Pinpoint the cell where the given text exists, returning its (X, Y) midpoint coordinate. 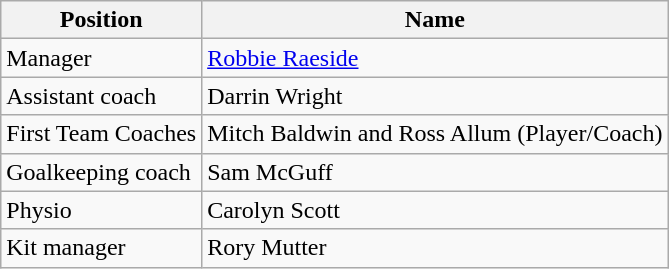
Position (102, 20)
Name (435, 20)
Sam McGuff (435, 172)
Carolyn Scott (435, 210)
Rory Mutter (435, 248)
First Team Coaches (102, 134)
Mitch Baldwin and Ross Allum (Player/Coach) (435, 134)
Kit manager (102, 248)
Robbie Raeside (435, 58)
Goalkeeping coach (102, 172)
Manager (102, 58)
Physio (102, 210)
Darrin Wright (435, 96)
Assistant coach (102, 96)
